Identify which cell holds the provided text, then report its (X, Y) central coordinate. 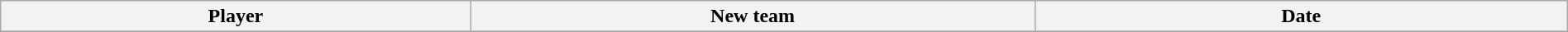
Player (236, 16)
New team (753, 16)
Date (1301, 16)
